Provide the (X, Y) coordinate of the cell's center where the given text is located.  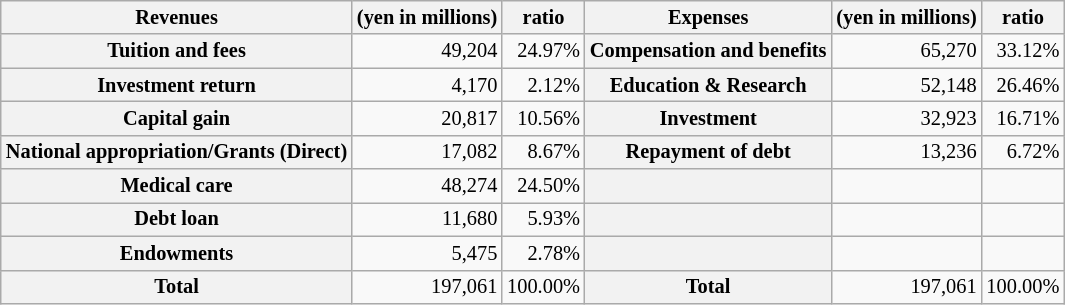
6.72% (1024, 152)
17,082 (427, 152)
8.67% (544, 152)
Medical care (176, 186)
Investment return (176, 85)
48,274 (427, 186)
National appropriation/Grants (Direct) (176, 152)
10.56% (544, 119)
Tuition and fees (176, 51)
Repayment of debt (708, 152)
20,817 (427, 119)
2.12% (544, 85)
52,148 (906, 85)
Compensation and benefits (708, 51)
33.12% (1024, 51)
2.78% (544, 253)
Expenses (708, 18)
Revenues (176, 18)
24.97% (544, 51)
32,923 (906, 119)
Investment (708, 119)
24.50% (544, 186)
Debt loan (176, 220)
65,270 (906, 51)
Capital gain (176, 119)
11,680 (427, 220)
Endowments (176, 253)
13,236 (906, 152)
5,475 (427, 253)
26.46% (1024, 85)
49,204 (427, 51)
Education & Research (708, 85)
5.93% (544, 220)
16.71% (1024, 119)
4,170 (427, 85)
